Extract the (X, Y) coordinate from the center of the cell holding the provided text.  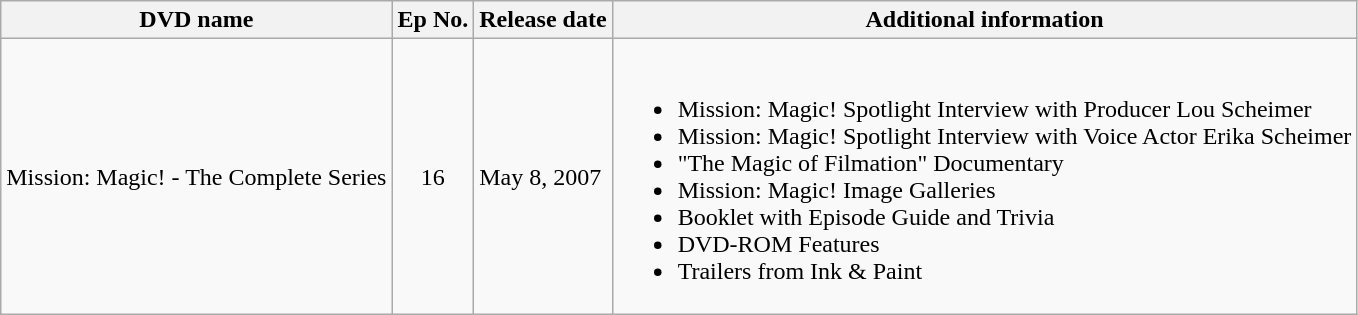
16 (433, 176)
Ep No. (433, 20)
Mission: Magic! - The Complete Series (196, 176)
Additional information (984, 20)
DVD name (196, 20)
May 8, 2007 (543, 176)
Release date (543, 20)
